Locate the cell with the specified text and output its [x, y] center coordinate. 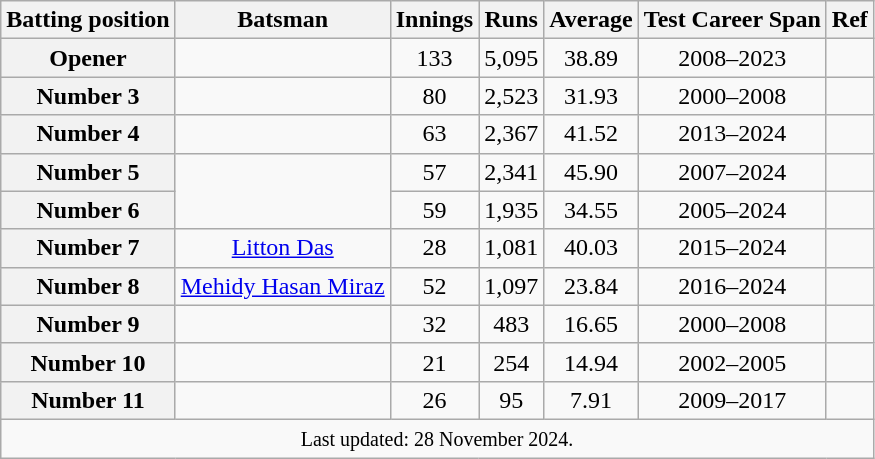
80 [434, 96]
Number 9 [88, 324]
Number 11 [88, 400]
38.89 [592, 58]
254 [512, 362]
63 [434, 134]
Batsman [282, 20]
1,935 [512, 210]
Batting position [88, 20]
2008–2023 [732, 58]
2,523 [512, 96]
34.55 [592, 210]
28 [434, 248]
41.52 [592, 134]
133 [434, 58]
Opener [88, 58]
5,095 [512, 58]
23.84 [592, 286]
2013–2024 [732, 134]
21 [434, 362]
1,081 [512, 248]
483 [512, 324]
2,341 [512, 172]
Litton Das [282, 248]
2016–2024 [732, 286]
Number 5 [88, 172]
2005–2024 [732, 210]
1,097 [512, 286]
Last updated: 28 November 2024. [438, 438]
2009–2017 [732, 400]
16.65 [592, 324]
Number 4 [88, 134]
59 [434, 210]
Number 3 [88, 96]
Runs [512, 20]
57 [434, 172]
Test Career Span [732, 20]
26 [434, 400]
Number 7 [88, 248]
Average [592, 20]
2015–2024 [732, 248]
2002–2005 [732, 362]
52 [434, 286]
2,367 [512, 134]
Ref [850, 20]
14.94 [592, 362]
Mehidy Hasan Miraz [282, 286]
32 [434, 324]
45.90 [592, 172]
7.91 [592, 400]
40.03 [592, 248]
2007–2024 [732, 172]
Number 8 [88, 286]
95 [512, 400]
Innings [434, 20]
Number 6 [88, 210]
31.93 [592, 96]
Number 10 [88, 362]
